Determine the (X, Y) coordinate at the center of the cell enclosing the given text.  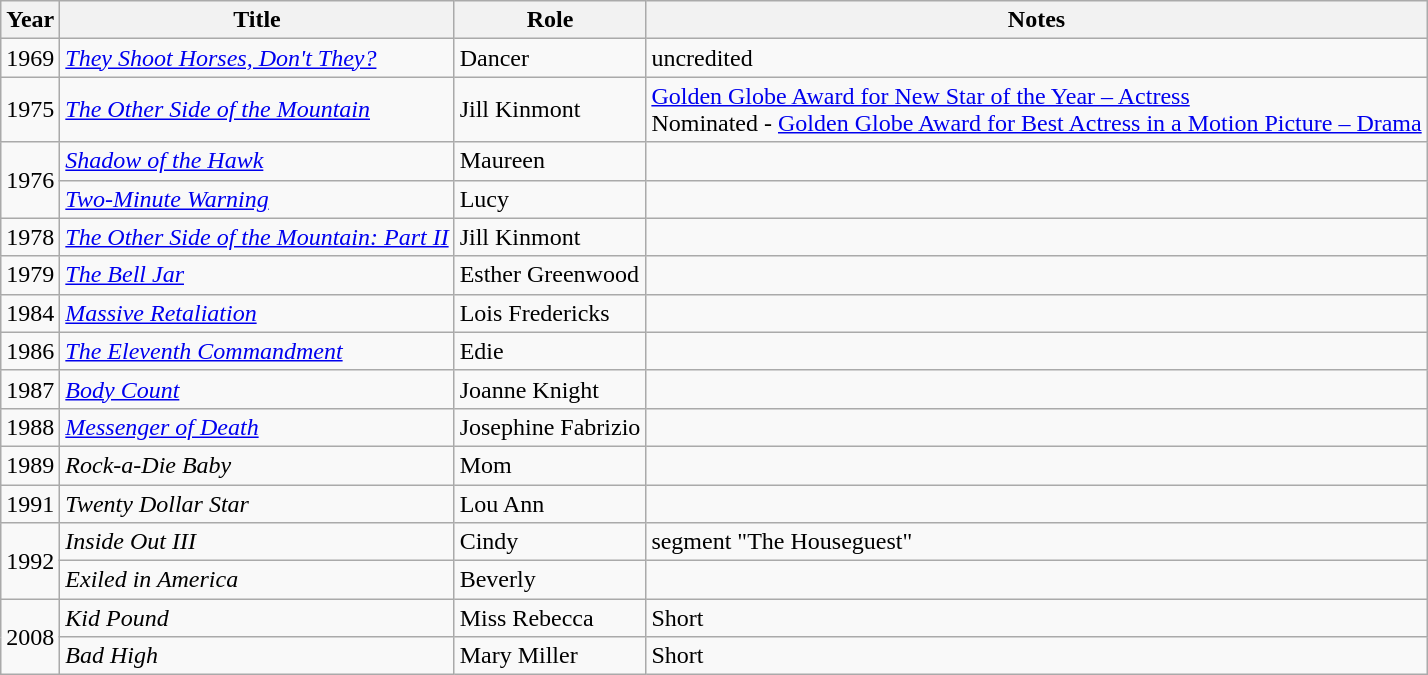
Golden Globe Award for New Star of the Year – ActressNominated - Golden Globe Award for Best Actress in a Motion Picture – Drama (1036, 110)
Inside Out III (257, 542)
Esther Greenwood (550, 275)
Role (550, 20)
The Eleventh Commandment (257, 351)
The Bell Jar (257, 275)
1989 (30, 465)
Joanne Knight (550, 389)
Mary Miller (550, 656)
1978 (30, 237)
Two-Minute Warning (257, 199)
Miss Rebecca (550, 618)
Lois Fredericks (550, 313)
segment "The Houseguest" (1036, 542)
1979 (30, 275)
The Other Side of the Mountain: Part II (257, 237)
Kid Pound (257, 618)
1986 (30, 351)
Maureen (550, 161)
Massive Retaliation (257, 313)
uncredited (1036, 58)
1976 (30, 180)
Title (257, 20)
1984 (30, 313)
1991 (30, 503)
Body Count (257, 389)
Shadow of the Hawk (257, 161)
Edie (550, 351)
Bad High (257, 656)
1992 (30, 561)
Notes (1036, 20)
1987 (30, 389)
1988 (30, 427)
Twenty Dollar Star (257, 503)
Dancer (550, 58)
Lou Ann (550, 503)
Messenger of Death (257, 427)
Mom (550, 465)
1975 (30, 110)
Cindy (550, 542)
Rock-a-Die Baby (257, 465)
1969 (30, 58)
The Other Side of the Mountain (257, 110)
Exiled in America (257, 580)
2008 (30, 637)
Lucy (550, 199)
Beverly (550, 580)
Year (30, 20)
They Shoot Horses, Don't They? (257, 58)
Josephine Fabrizio (550, 427)
